Output the [X, Y] coordinate of the center of the cell containing the given text.  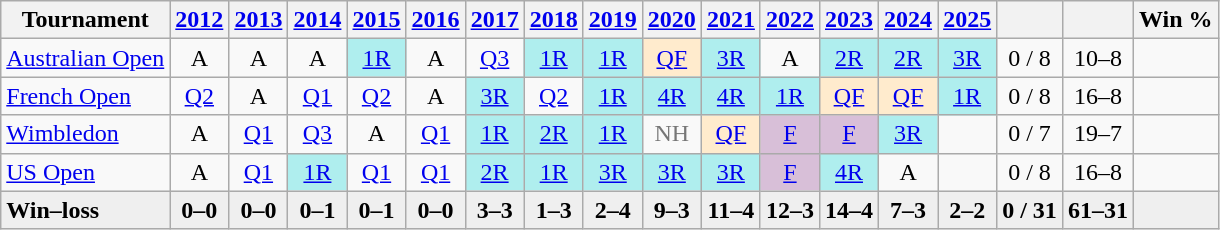
3–3 [494, 210]
2012 [200, 20]
Australian Open [86, 58]
2013 [258, 20]
Wimbledon [86, 134]
2022 [790, 20]
1–3 [554, 210]
2023 [848, 20]
2–4 [612, 210]
French Open [86, 96]
2014 [318, 20]
2019 [612, 20]
12–3 [790, 210]
NH [672, 134]
2020 [672, 20]
2018 [554, 20]
Tournament [86, 20]
61–31 [1098, 210]
0 / 31 [1030, 210]
2016 [436, 20]
2–2 [968, 210]
19–7 [1098, 134]
2024 [908, 20]
2017 [494, 20]
Win–loss [86, 210]
14–4 [848, 210]
9–3 [672, 210]
US Open [86, 172]
2025 [968, 20]
10–8 [1098, 58]
7–3 [908, 210]
Win % [1176, 20]
0 / 7 [1030, 134]
2021 [730, 20]
2015 [376, 20]
11–4 [730, 210]
